Provide the [x, y] coordinate of the cell's center where the given text is located.  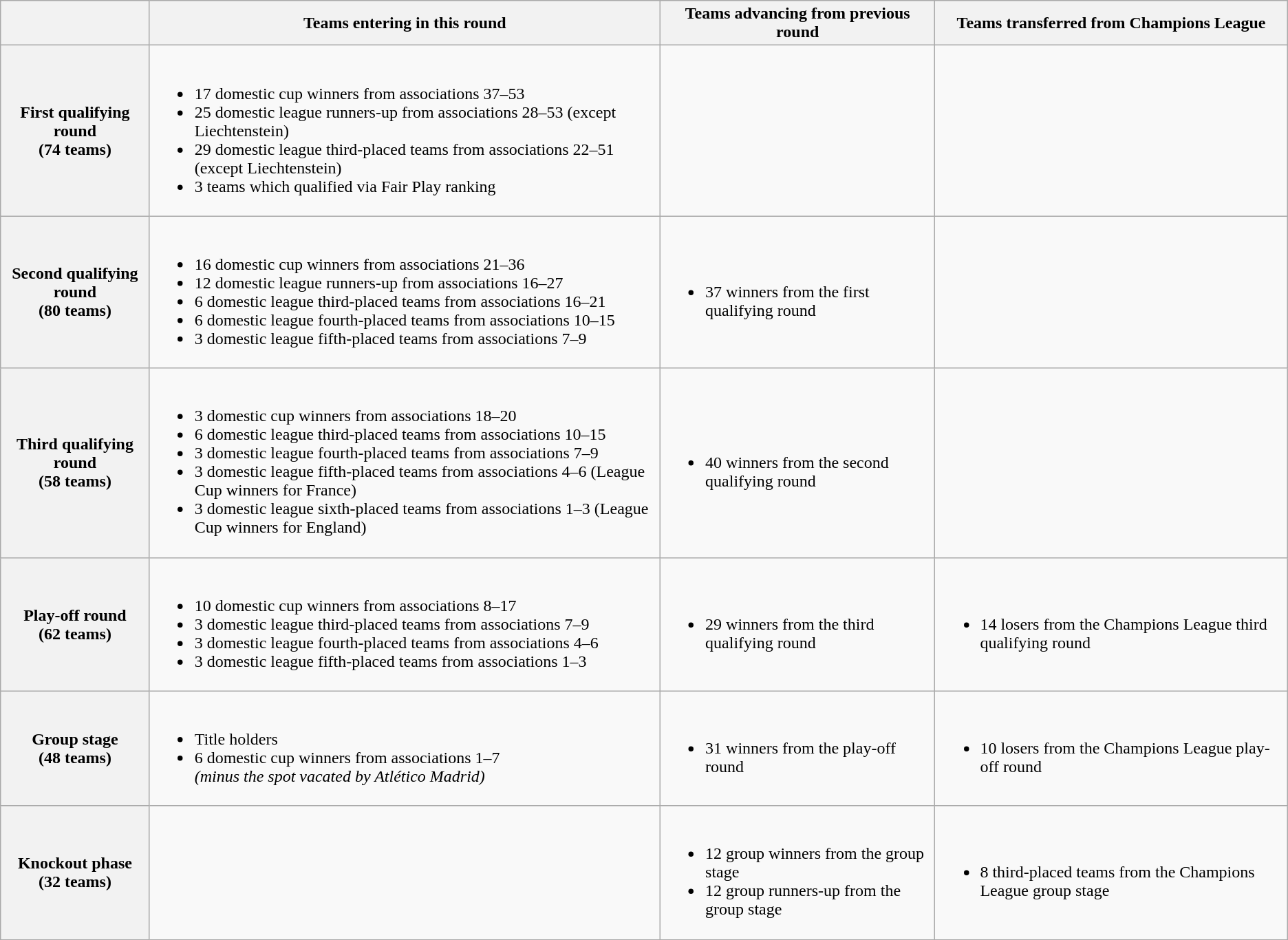
14 losers from the Champions League third qualifying round [1111, 624]
Knockout phase(32 teams) [75, 873]
10 losers from the Champions League play-off round [1111, 749]
Play-off round(62 teams) [75, 624]
Teams advancing from previous round [798, 23]
12 group winners from the group stage12 group runners-up from the group stage [798, 873]
31 winners from the play-off round [798, 749]
Third qualifying round(58 teams) [75, 462]
Teams entering in this round [405, 23]
40 winners from the second qualifying round [798, 462]
Second qualifying round(80 teams) [75, 292]
37 winners from the first qualifying round [798, 292]
Title holders6 domestic cup winners from associations 1–7(minus the spot vacated by Atlético Madrid) [405, 749]
Teams transferred from Champions League [1111, 23]
Group stage(48 teams) [75, 749]
29 winners from the third qualifying round [798, 624]
First qualifying round(74 teams) [75, 131]
8 third-placed teams from the Champions League group stage [1111, 873]
